Output the (X, Y) coordinate of the center of the cell containing the given text.  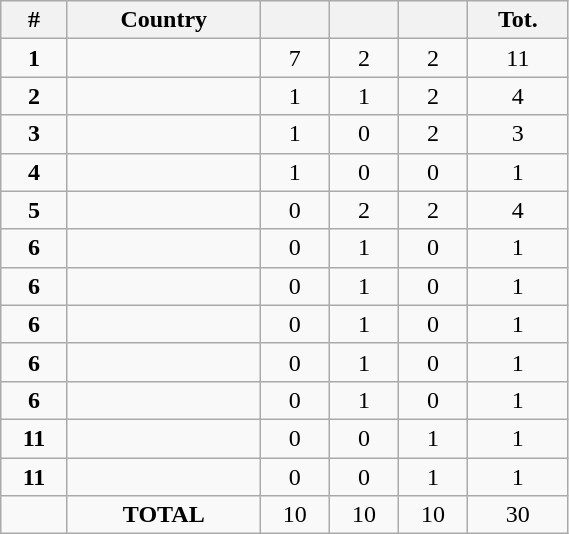
7 (294, 58)
5 (34, 210)
TOTAL (164, 515)
# (34, 20)
Tot. (518, 20)
30 (518, 515)
Country (164, 20)
